Detect which cell encompasses the target text, then output its [X, Y] center coordinate. 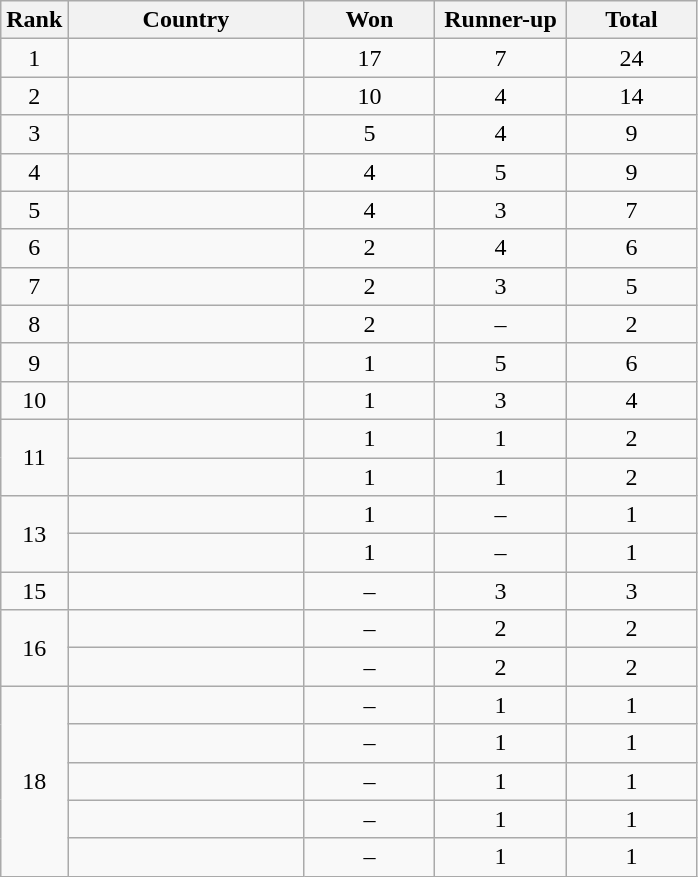
13 [34, 534]
8 [34, 324]
14 [632, 96]
11 [34, 457]
Runner-up [500, 20]
18 [34, 781]
15 [34, 591]
Rank [34, 20]
17 [370, 58]
16 [34, 648]
24 [632, 58]
Total [632, 20]
Won [370, 20]
Country [186, 20]
